Pinpoint the cell where the given text exists, returning its [x, y] midpoint coordinate. 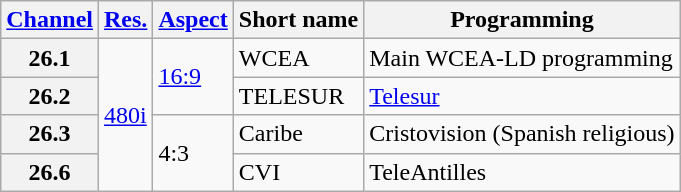
26.2 [50, 96]
26.6 [50, 172]
480i [126, 115]
WCEA [298, 58]
26.1 [50, 58]
Programming [522, 20]
4:3 [193, 153]
Channel [50, 20]
26.3 [50, 134]
TeleAntilles [522, 172]
Telesur [522, 96]
16:9 [193, 77]
Main WCEA-LD programming [522, 58]
CVI [298, 172]
Res. [126, 20]
TELESUR [298, 96]
Caribe [298, 134]
Cristovision (Spanish religious) [522, 134]
Aspect [193, 20]
Short name [298, 20]
